Output the (x, y) coordinate of the center of the cell containing the given text.  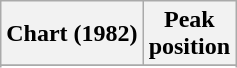
Chart (1982) (72, 34)
Peakposition (189, 34)
